For the text-containing cell, return its midpoint in (x, y) coordinate format. 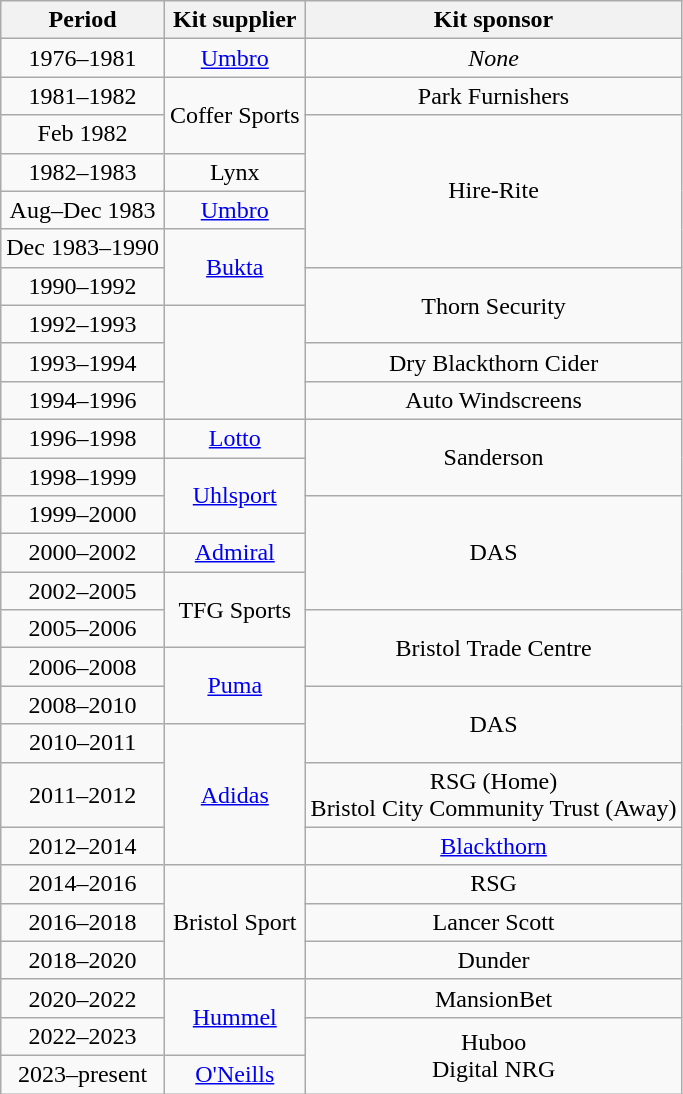
2012–2014 (83, 846)
Feb 1982 (83, 134)
2008–2010 (83, 705)
Dry Blackthorn Cider (494, 362)
Dunder (494, 960)
2023–present (83, 1074)
2005–2006 (83, 629)
Thorn Security (494, 305)
RSG (494, 884)
Aug–Dec 1983 (83, 210)
Hummel (234, 1017)
Hire-Rite (494, 191)
2014–2016 (83, 884)
2006–2008 (83, 667)
Dec 1983–1990 (83, 248)
O'Neills (234, 1074)
None (494, 58)
Puma (234, 686)
Period (83, 20)
1990–1992 (83, 286)
Blackthorn (494, 846)
1993–1994 (83, 362)
Kit sponsor (494, 20)
Sanderson (494, 457)
2020–2022 (83, 998)
1981–1982 (83, 96)
Uhlsport (234, 496)
2002–2005 (83, 591)
Bristol Trade Centre (494, 648)
Kit supplier (234, 20)
Park Furnishers (494, 96)
1982–1983 (83, 172)
1992–1993 (83, 324)
RSG (Home)Bristol City Community Trust (Away) (494, 794)
2018–2020 (83, 960)
2010–2011 (83, 743)
Lynx (234, 172)
HubooDigital NRG (494, 1055)
2022–2023 (83, 1036)
1998–1999 (83, 477)
Admiral (234, 553)
1976–1981 (83, 58)
Lotto (234, 438)
TFG Sports (234, 610)
1994–1996 (83, 400)
2016–2018 (83, 922)
Bukta (234, 267)
2011–2012 (83, 794)
Coffer Sports (234, 115)
Adidas (234, 794)
1996–1998 (83, 438)
Lancer Scott (494, 922)
Bristol Sport (234, 922)
Auto Windscreens (494, 400)
2000–2002 (83, 553)
1999–2000 (83, 515)
MansionBet (494, 998)
